Scan for the cell matching the given text and deliver its (X, Y) coordinate at center. 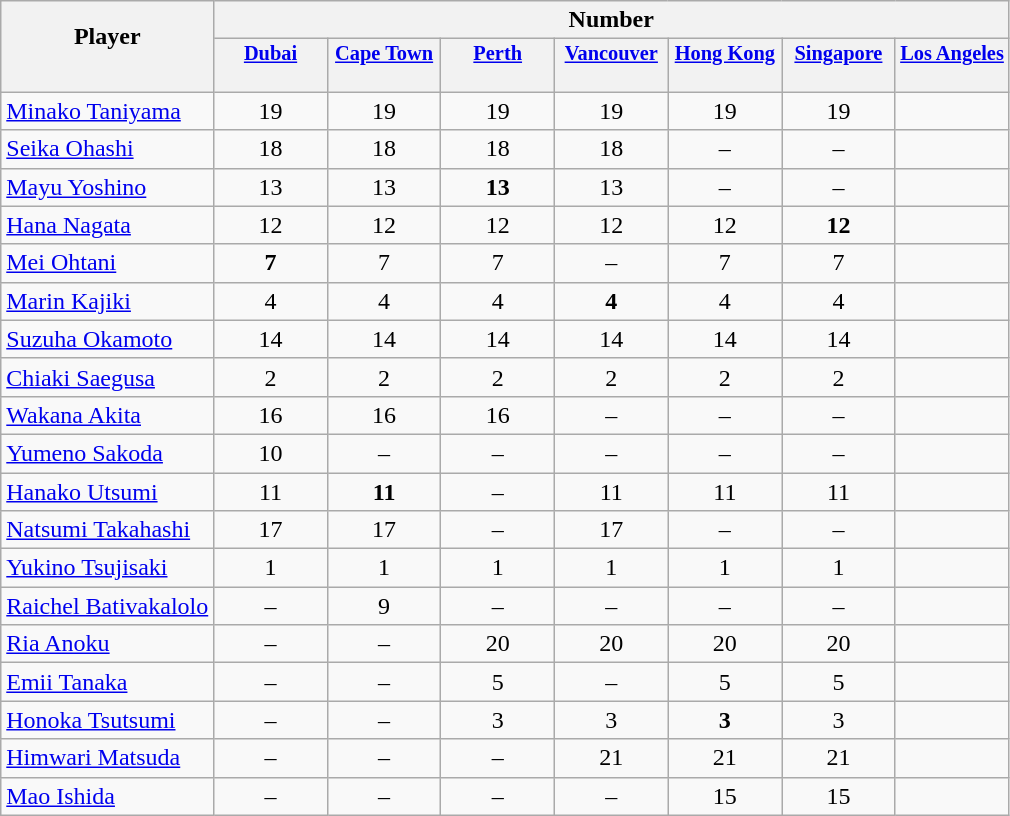
Chiaki Saegusa (108, 377)
Dubai (271, 54)
Vancouver (611, 54)
Natsumi Takahashi (108, 530)
Suzuha Okamoto (108, 339)
Los Angeles (952, 54)
Player (108, 36)
10 (271, 453)
Number (612, 20)
Hanako Utsumi (108, 491)
Cape Town (384, 54)
Wakana Akita (108, 415)
Minako Taniyama (108, 111)
Yukino Tsujisaki (108, 568)
Raichel Bativakalolo (108, 606)
Ria Anoku (108, 644)
Marin Kajiki (108, 301)
Mei Ohtani (108, 263)
Honoka Tsutsumi (108, 720)
Hana Nagata (108, 225)
Emii Tanaka (108, 682)
Yumeno Sakoda (108, 453)
Hong Kong (725, 54)
Seika Ohashi (108, 149)
Himwari Matsuda (108, 758)
9 (384, 606)
Mayu Yoshino (108, 187)
Perth (498, 54)
Mao Ishida (108, 796)
Singapore (839, 54)
